Output the (x, y) coordinate of the center of the cell containing the given text.  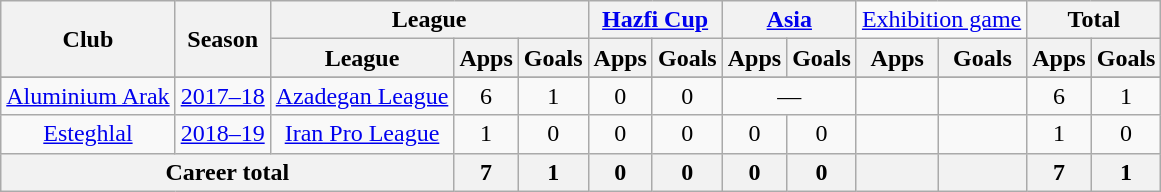
Hazfi Cup (655, 20)
Exhibition game (941, 20)
Esteghlal (88, 134)
2018–19 (222, 134)
Aluminium Arak (88, 96)
Career total (228, 172)
2017–18 (222, 96)
Iran Pro League (362, 134)
— (789, 96)
Azadegan League (362, 96)
Club (88, 39)
Asia (789, 20)
Season (222, 39)
Total (1094, 20)
